Extract the [x, y] coordinate from the center of the cell holding the provided text.  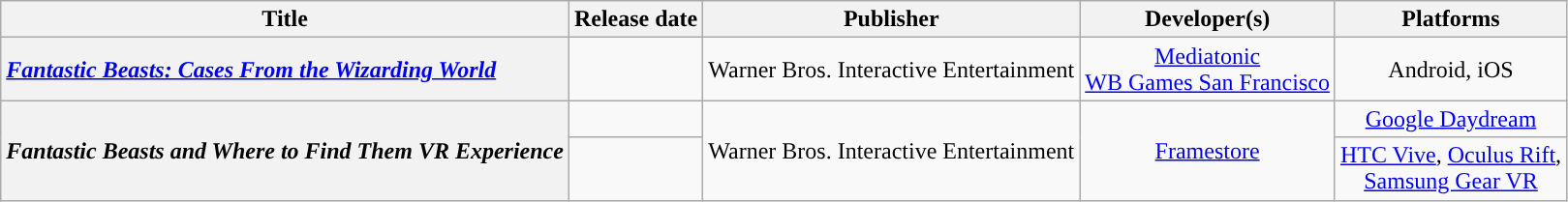
Platforms [1451, 19]
MediatonicWB Games San Francisco [1208, 70]
Framestore [1208, 151]
Fantastic Beasts: Cases From the Wizarding World [285, 70]
Release date [635, 19]
Title [285, 19]
HTC Vive, Oculus Rift,Samsung Gear VR [1451, 168]
Publisher [891, 19]
Google Daydream [1451, 119]
Fantastic Beasts and Where to Find Them VR Experience [285, 151]
Android, iOS [1451, 70]
Developer(s) [1208, 19]
